Extract the [X, Y] coordinate from the center of the cell holding the provided text.  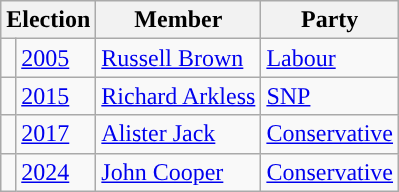
SNP [330, 96]
2024 [56, 172]
Russell Brown [178, 58]
John Cooper [178, 172]
Labour [330, 58]
2015 [56, 96]
Party [330, 20]
Member [178, 20]
Richard Arkless [178, 96]
Alister Jack [178, 134]
2017 [56, 134]
2005 [56, 58]
Election [48, 20]
